Determine the [X, Y] coordinate at the center of the cell enclosing the given text.  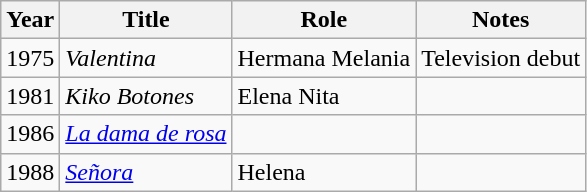
Role [324, 20]
Title [146, 20]
Television debut [501, 58]
1988 [30, 172]
Year [30, 20]
Valentina [146, 58]
Señora [146, 172]
La dama de rosa [146, 134]
1981 [30, 96]
1986 [30, 134]
Elena Nita [324, 96]
Hermana Melania [324, 58]
1975 [30, 58]
Helena [324, 172]
Notes [501, 20]
Kiko Botones [146, 96]
